Provide the [x, y] coordinate of the cell's center where the given text is located.  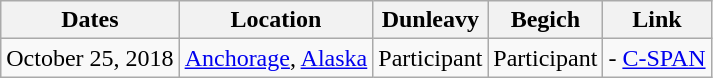
Dates [90, 20]
Begich [546, 20]
Dunleavy [430, 20]
Link [657, 20]
- C-SPAN [657, 58]
Anchorage, Alaska [276, 58]
Location [276, 20]
October 25, 2018 [90, 58]
